For the text-containing cell, return its midpoint in [X, Y] coordinate format. 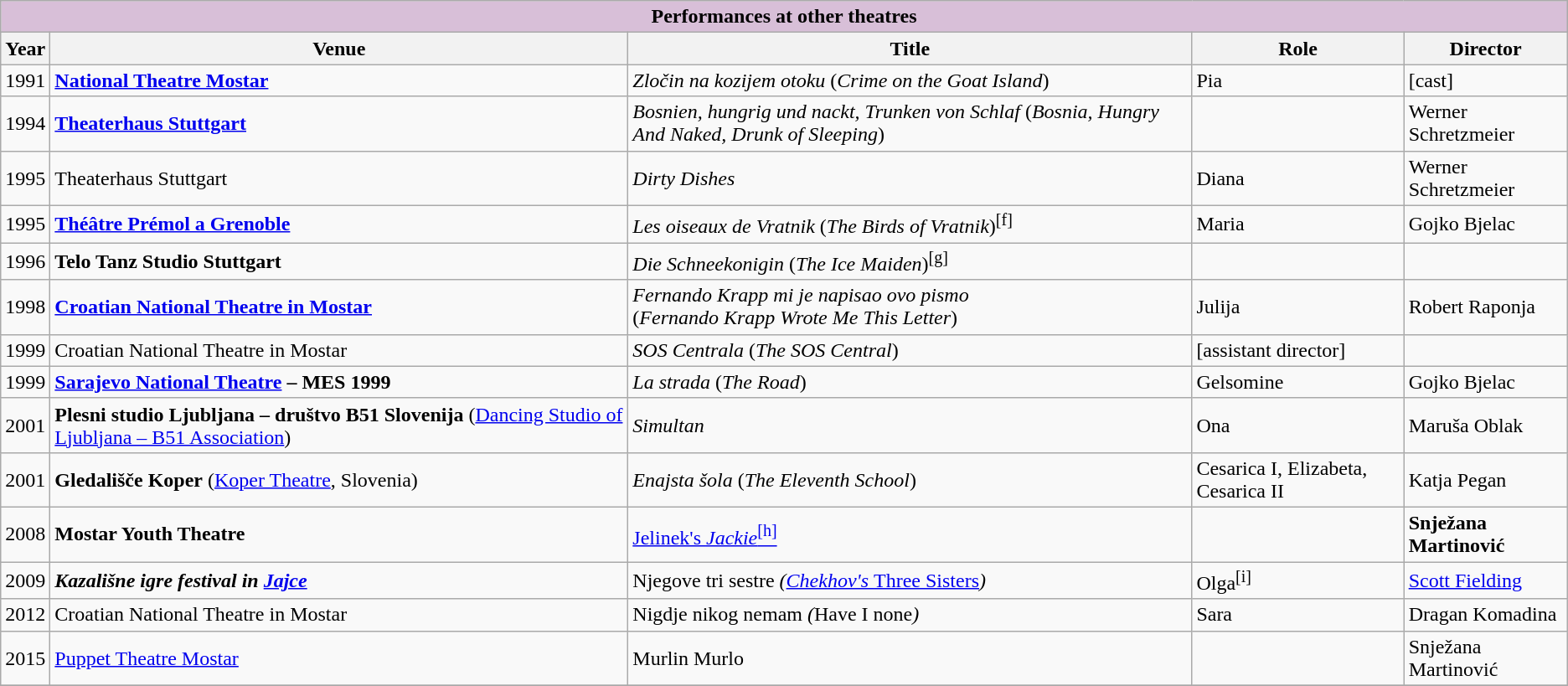
Njegove tri sestre (Chekhov's Three Sisters) [910, 581]
Sarajevo National Theatre – MES 1999 [339, 382]
Die Schneekonigin (The Ice Maiden)[g] [910, 261]
Jelinek's Jackie[h] [910, 534]
Telo Tanz Studio Stuttgart [339, 261]
Julija [1298, 307]
[cast] [1486, 80]
Bosnien, hungrig und nackt, Trunken von Schlaf (Bosnia, Hungry And Naked, Drunk of Sleeping) [910, 124]
Scott Fielding [1486, 581]
La strada (The Road) [910, 382]
Zločin na kozijem otoku (Crime on the Goat Island) [910, 80]
Year [25, 49]
Ona [1298, 426]
Diana [1298, 178]
Gelsomine [1298, 382]
Olga[i] [1298, 581]
Cesarica I, Elizabeta, Cesarica II [1298, 479]
2015 [25, 658]
1996 [25, 261]
SOS Centrala (The SOS Central) [910, 350]
2012 [25, 615]
Murlin Murlo [910, 658]
[assistant director] [1298, 350]
Fernando Krapp mi je napisao ovo pismo (Fernando Krapp Wrote Me This Letter) [910, 307]
1991 [25, 80]
Gledališče Koper (Koper Theatre, Slovenia) [339, 479]
1994 [25, 124]
Puppet Theatre Mostar [339, 658]
National Theatre Mostar [339, 80]
Katja Pegan [1486, 479]
Maria [1298, 224]
Enajsta šola (The Eleventh School) [910, 479]
Simultan [910, 426]
Mostar Youth Theatre [339, 534]
Plesni studio Ljubljana – društvo B51 Slovenija (Dancing Studio of Ljubljana – B51 Association) [339, 426]
Théâtre Prémol a Grenoble [339, 224]
Title [910, 49]
Director [1486, 49]
Kazališne igre festival in Jajce [339, 581]
2009 [25, 581]
Maruša Oblak [1486, 426]
Dragan Komadina [1486, 615]
Role [1298, 49]
1998 [25, 307]
Les oiseaux de Vratnik (The Birds of Vratnik)[f] [910, 224]
Nigdje nikog nemam (Have I none) [910, 615]
2008 [25, 534]
Robert Raponja [1486, 307]
Pia [1298, 80]
Performances at other theatres [784, 17]
Dirty Dishes [910, 178]
Sara [1298, 615]
Venue [339, 49]
